Determine the (x, y) coordinate at the center of the cell enclosing the given text.  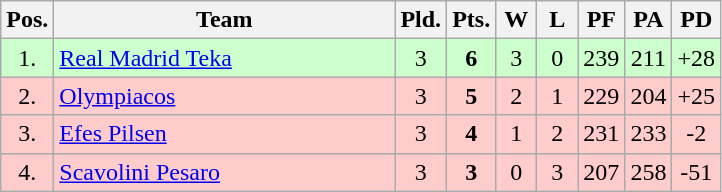
Efes Pilsen (224, 134)
6 (472, 58)
Pld. (421, 20)
229 (602, 96)
239 (602, 58)
1. (28, 58)
+28 (696, 58)
PF (602, 20)
Real Madrid Teka (224, 58)
Pts. (472, 20)
258 (648, 172)
4. (28, 172)
+25 (696, 96)
-51 (696, 172)
L (558, 20)
231 (602, 134)
PD (696, 20)
204 (648, 96)
Pos. (28, 20)
Olympiacos (224, 96)
PA (648, 20)
Scavolini Pesaro (224, 172)
5 (472, 96)
4 (472, 134)
233 (648, 134)
-2 (696, 134)
2. (28, 96)
Team (224, 20)
W (516, 20)
3. (28, 134)
211 (648, 58)
207 (602, 172)
